Determine the [x, y] coordinate at the center of the cell enclosing the given text.  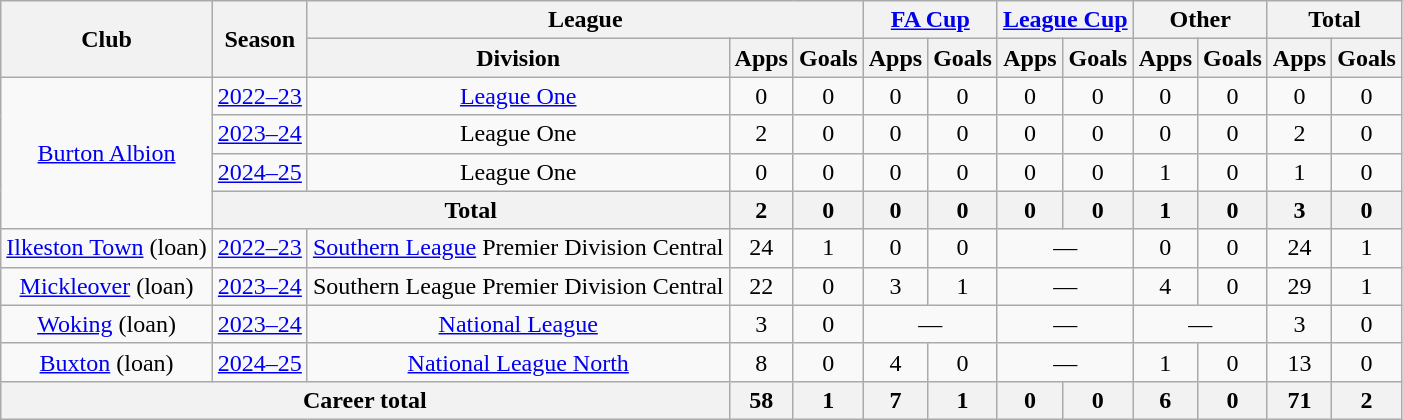
58 [761, 400]
22 [761, 286]
Career total [365, 400]
Burton Albion [107, 153]
Season [260, 39]
Division [518, 58]
Ilkeston Town (loan) [107, 248]
6 [1165, 400]
Buxton (loan) [107, 362]
FA Cup [930, 20]
29 [1299, 286]
Other [1200, 20]
Woking (loan) [107, 324]
League Cup [1065, 20]
League [585, 20]
National League [518, 324]
Mickleover (loan) [107, 286]
National League North [518, 362]
13 [1299, 362]
7 [895, 400]
71 [1299, 400]
Club [107, 39]
8 [761, 362]
